Output the [X, Y] coordinate of the center of the cell containing the given text.  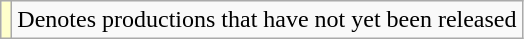
Denotes productions that have not yet been released [267, 20]
